Pinpoint the cell where the given text exists, returning its [X, Y] midpoint coordinate. 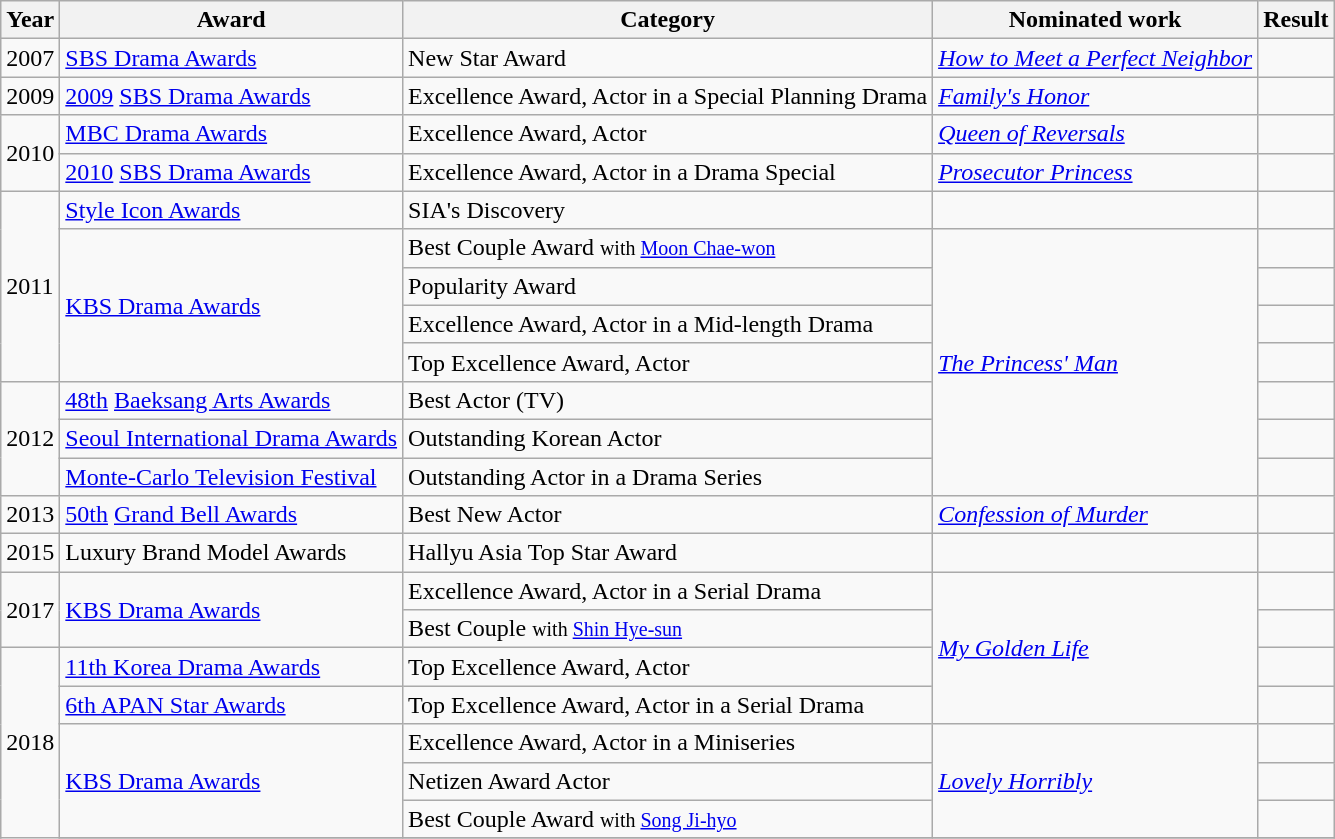
2012 [30, 438]
Outstanding Actor in a Drama Series [668, 477]
2013 [30, 515]
Best Couple Award with Song Ji-hyo [668, 819]
Category [668, 20]
The Princess' Man [1096, 362]
Outstanding Korean Actor [668, 438]
Best Actor (TV) [668, 400]
Best New Actor [668, 515]
2010 [30, 153]
2009 SBS Drama Awards [232, 96]
SIA's Discovery [668, 210]
Excellence Award, Actor in a Serial Drama [668, 591]
Best Couple Award with Moon Chae-won [668, 248]
Family's Honor [1096, 96]
MBC Drama Awards [232, 134]
2018 [30, 743]
Lovely Horribly [1096, 781]
Nominated work [1096, 20]
How to Meet a Perfect Neighbor [1096, 58]
2007 [30, 58]
Excellence Award, Actor [668, 134]
Excellence Award, Actor in a Special Planning Drama [668, 96]
Prosecutor Princess [1096, 172]
My Golden Life [1096, 648]
Award [232, 20]
Popularity Award [668, 286]
2011 [30, 286]
Excellence Award, Actor in a Drama Special [668, 172]
48th Baeksang Arts Awards [232, 400]
6th APAN Star Awards [232, 705]
11th Korea Drama Awards [232, 667]
50th Grand Bell Awards [232, 515]
Netizen Award Actor [668, 781]
2017 [30, 610]
Style Icon Awards [232, 210]
New Star Award [668, 58]
2015 [30, 553]
Top Excellence Award, Actor in a Serial Drama [668, 705]
Result [1296, 20]
Queen of Reversals [1096, 134]
Excellence Award, Actor in a Miniseries [668, 743]
2010 SBS Drama Awards [232, 172]
Seoul International Drama Awards [232, 438]
Monte-Carlo Television Festival [232, 477]
Excellence Award, Actor in a Mid-length Drama [668, 324]
SBS Drama Awards [232, 58]
Hallyu Asia Top Star Award [668, 553]
2009 [30, 96]
Confession of Murder [1096, 515]
Year [30, 20]
Best Couple with Shin Hye-sun [668, 629]
Luxury Brand Model Awards [232, 553]
